Capture the cell that displays the provided text and extract its (X, Y) central coordinate. 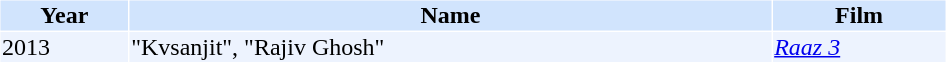
Film (860, 15)
Name (451, 15)
"Kvsanjit", "Rajiv Ghosh" (451, 47)
Raaz 3 (860, 47)
2013 (64, 47)
Year (64, 15)
